Determine the (x, y) coordinate at the center of the cell enclosing the given text.  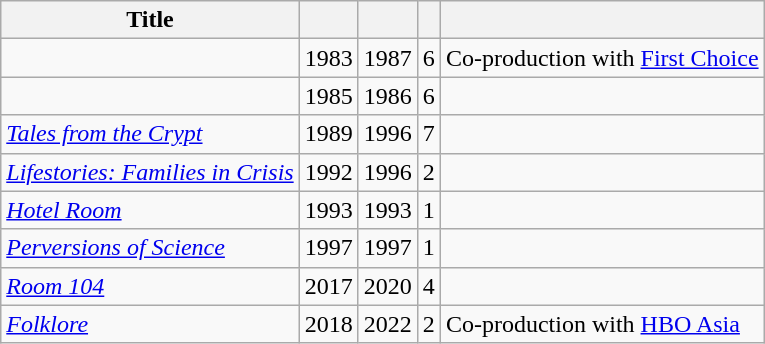
1992 (328, 172)
Tales from the Crypt (150, 134)
Room 104 (150, 286)
2022 (388, 324)
Co-production with First Choice (602, 58)
Folklore (150, 324)
1987 (388, 58)
1986 (388, 96)
1989 (328, 134)
2017 (328, 286)
Perversions of Science (150, 248)
4 (428, 286)
2018 (328, 324)
1985 (328, 96)
2020 (388, 286)
1983 (328, 58)
Hotel Room (150, 210)
Co-production with HBO Asia (602, 324)
Lifestories: Families in Crisis (150, 172)
7 (428, 134)
Title (150, 20)
